Determine the (x, y) coordinate at the center of the cell enclosing the given text.  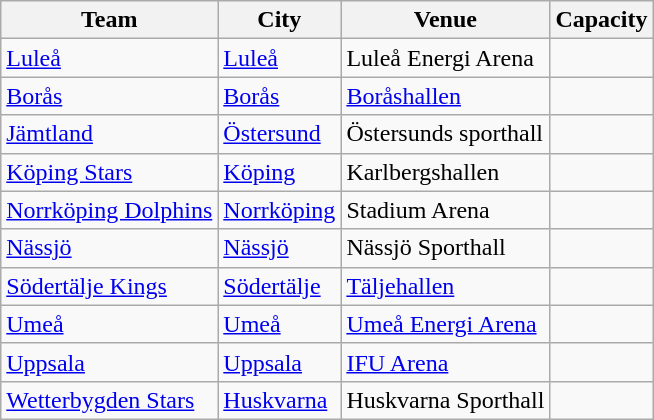
Wetterbygden Stars (110, 400)
Karlbergshallen (446, 172)
Köping (280, 172)
Huskvarna (280, 400)
Norrköping Dolphins (110, 210)
Stadium Arena (446, 210)
Umeå Energi Arena (446, 324)
Jämtland (110, 134)
Södertälje (280, 286)
Boråshallen (446, 96)
City (280, 20)
Täljehallen (446, 286)
Venue (446, 20)
Östersund (280, 134)
Huskvarna Sporthall (446, 400)
Team (110, 20)
Capacity (602, 20)
Norrköping (280, 210)
Södertälje Kings (110, 286)
Luleå Energi Arena (446, 58)
Köping Stars (110, 172)
Nässjö Sporthall (446, 248)
IFU Arena (446, 362)
Östersunds sporthall (446, 134)
